Scan for the cell matching the given text and deliver its [x, y] coordinate at center. 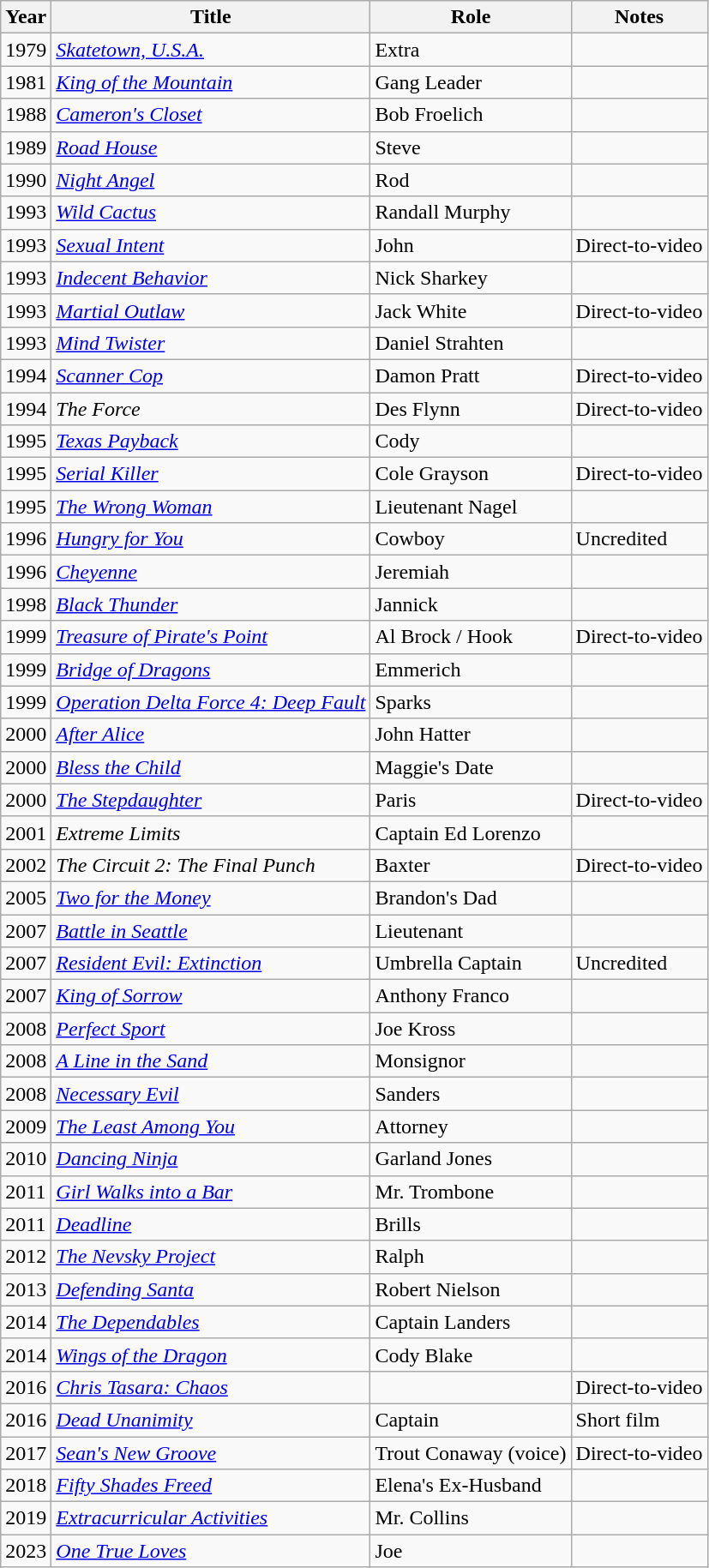
Ralph [471, 1257]
Cowboy [471, 539]
2009 [26, 1126]
Attorney [471, 1126]
Captain Ed Lorenzo [471, 832]
Cody Blake [471, 1355]
1998 [26, 604]
The Nevsky Project [211, 1257]
Texas Payback [211, 442]
Nick Sharkey [471, 278]
Daniel Strahten [471, 343]
Dead Unanimity [211, 1420]
2005 [26, 898]
Extra [471, 50]
Treasure of Pirate's Point [211, 637]
Emmerich [471, 670]
Randall Murphy [471, 213]
Mr. Collins [471, 1518]
Brandon's Dad [471, 898]
Wild Cactus [211, 213]
One True Loves [211, 1551]
Mr. Trombone [471, 1192]
Wings of the Dragon [211, 1355]
Year [26, 17]
Damon Pratt [471, 375]
2019 [26, 1518]
Operation Delta Force 4: Deep Fault [211, 702]
Captain Landers [471, 1322]
Cole Grayson [471, 474]
Cheyenne [211, 572]
Sexual Intent [211, 245]
Role [471, 17]
2018 [26, 1486]
1989 [26, 147]
Skatetown, U.S.A. [211, 50]
King of the Mountain [211, 82]
Notes [640, 17]
Short film [640, 1420]
Baxter [471, 865]
Paris [471, 800]
Des Flynn [471, 409]
Battle in Seattle [211, 930]
The Least Among You [211, 1126]
Necessary Evil [211, 1094]
Girl Walks into a Bar [211, 1192]
King of Sorrow [211, 996]
Night Angel [211, 180]
Jeremiah [471, 572]
Two for the Money [211, 898]
Trout Conaway (voice) [471, 1453]
Joe [471, 1551]
Perfect Sport [211, 1029]
1988 [26, 115]
Rod [471, 180]
Serial Killer [211, 474]
Extreme Limits [211, 832]
2002 [26, 865]
Umbrella Captain [471, 964]
The Force [211, 409]
Bob Froelich [471, 115]
John Hatter [471, 735]
Mind Twister [211, 343]
Deadline [211, 1224]
Monsignor [471, 1061]
Steve [471, 147]
2017 [26, 1453]
Sean's New Groove [211, 1453]
Extracurricular Activities [211, 1518]
Resident Evil: Extinction [211, 964]
Jack White [471, 310]
Martial Outlaw [211, 310]
Indecent Behavior [211, 278]
1981 [26, 82]
Anthony Franco [471, 996]
Defending Santa [211, 1289]
Hungry for You [211, 539]
2001 [26, 832]
A Line in the Sand [211, 1061]
The Wrong Woman [211, 507]
Brills [471, 1224]
Bridge of Dragons [211, 670]
Robert Nielson [471, 1289]
Gang Leader [471, 82]
1990 [26, 180]
Garland Jones [471, 1159]
Elena's Ex-Husband [471, 1486]
Sanders [471, 1094]
Scanner Cop [211, 375]
Sparks [471, 702]
2010 [26, 1159]
Lieutenant [471, 930]
Dancing Ninja [211, 1159]
Title [211, 17]
Maggie's Date [471, 767]
Joe Kross [471, 1029]
Fifty Shades Freed [211, 1486]
Black Thunder [211, 604]
The Circuit 2: The Final Punch [211, 865]
The Stepdaughter [211, 800]
2013 [26, 1289]
Bless the Child [211, 767]
Captain [471, 1420]
The Dependables [211, 1322]
2012 [26, 1257]
Chris Tasara: Chaos [211, 1387]
John [471, 245]
After Alice [211, 735]
Lieutenant Nagel [471, 507]
Road House [211, 147]
Jannick [471, 604]
Al Brock / Hook [471, 637]
Cody [471, 442]
2023 [26, 1551]
Cameron's Closet [211, 115]
1979 [26, 50]
